Return (x, y) of the center of cell containing provided text 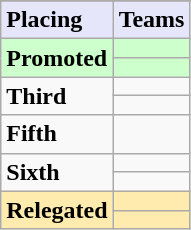
Relegated (57, 210)
Placing (57, 20)
Sixth (57, 172)
Third (57, 96)
Promoted (57, 58)
Teams (152, 20)
Fifth (57, 134)
